Provide the (x, y) coordinate of the cell's center where the given text is located.  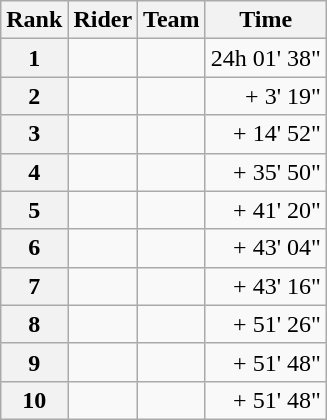
+ 35' 50" (266, 172)
7 (34, 286)
+ 43' 16" (266, 286)
2 (34, 96)
+ 43' 04" (266, 248)
+ 3' 19" (266, 96)
Time (266, 20)
Rider (103, 20)
4 (34, 172)
Team (172, 20)
Rank (34, 20)
8 (34, 324)
9 (34, 362)
+ 41' 20" (266, 210)
5 (34, 210)
+ 14' 52" (266, 134)
6 (34, 248)
1 (34, 58)
10 (34, 400)
24h 01' 38" (266, 58)
+ 51' 26" (266, 324)
3 (34, 134)
